For the text-containing cell, return its midpoint in (x, y) coordinate format. 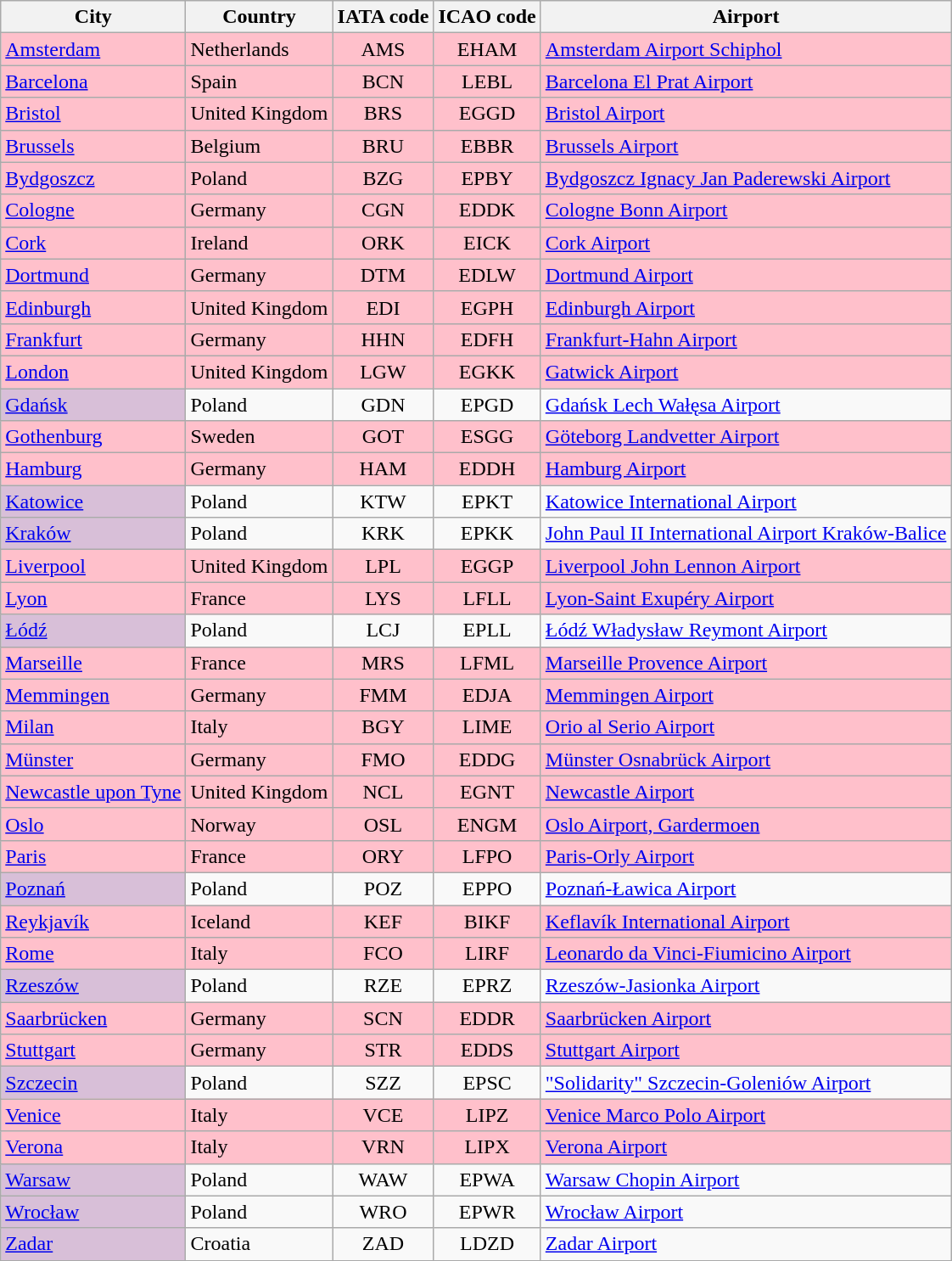
FMM (384, 695)
VCE (384, 1115)
ENGM (487, 824)
Iceland (260, 921)
LFLL (487, 598)
Airport (746, 17)
Memmingen Airport (746, 695)
LIRF (487, 954)
BIKF (487, 921)
ICAO code (487, 17)
Bristol Airport (746, 114)
Dortmund (93, 275)
FCO (384, 954)
LDZD (487, 1244)
EDLW (487, 275)
EPBY (487, 178)
SCN (384, 1018)
Rzeszów-Jasionka Airport (746, 986)
LCJ (384, 630)
Rzeszów (93, 986)
Lyon (93, 598)
BRU (384, 146)
HAM (384, 469)
EBBR (487, 146)
OSL (384, 824)
EDDS (487, 1051)
EGPH (487, 307)
EPKT (487, 502)
Katowice International Airport (746, 502)
KRK (384, 534)
Country (260, 17)
"Solidarity" Szczecin-Goleniów Airport (746, 1083)
Reykjavík (93, 921)
LGW (384, 372)
Orio al Serio Airport (746, 727)
Spain (260, 81)
Belgium (260, 146)
Barcelona El Prat Airport (746, 81)
Sweden (260, 437)
DTM (384, 275)
LIPZ (487, 1115)
Oslo (93, 824)
Marseille (93, 663)
Paris-Orly Airport (746, 856)
EPWR (487, 1212)
Szczecin (93, 1083)
EICK (487, 243)
City (93, 17)
Marseille Provence Airport (746, 663)
Ireland (260, 243)
Edinburgh Airport (746, 307)
Amsterdam Airport Schiphol (746, 49)
Brussels (93, 146)
Rome (93, 954)
Warsaw (93, 1180)
Warsaw Chopin Airport (746, 1180)
Münster Osnabrück Airport (746, 759)
SZZ (384, 1083)
Göteborg Landvetter Airport (746, 437)
NCL (384, 792)
EPWA (487, 1180)
STR (384, 1051)
IATA code (384, 17)
Stuttgart (93, 1051)
POZ (384, 888)
LIME (487, 727)
Milan (93, 727)
AMS (384, 49)
ESGG (487, 437)
BRS (384, 114)
EDDK (487, 210)
HHN (384, 339)
Brussels Airport (746, 146)
Saarbrücken Airport (746, 1018)
EPRZ (487, 986)
EGKK (487, 372)
Wrocław Airport (746, 1212)
KEF (384, 921)
EDDR (487, 1018)
Poznań-Ławica Airport (746, 888)
EDDG (487, 759)
Bristol (93, 114)
Zadar (93, 1244)
Barcelona (93, 81)
LYS (384, 598)
BZG (384, 178)
EDJA (487, 695)
FMO (384, 759)
MRS (384, 663)
Verona (93, 1147)
WRO (384, 1212)
LFML (487, 663)
Zadar Airport (746, 1244)
Paris (93, 856)
Oslo Airport, Gardermoen (746, 824)
Katowice (93, 502)
Venice Marco Polo Airport (746, 1115)
LFPO (487, 856)
ORY (384, 856)
Gdańsk Lech Wałęsa Airport (746, 405)
Keflavík International Airport (746, 921)
EPSC (487, 1083)
John Paul II International Airport Kraków-Balice (746, 534)
Leonardo da Vinci-Fiumicino Airport (746, 954)
EPLL (487, 630)
Bydgoszcz (93, 178)
Wrocław (93, 1212)
Bydgoszcz Ignacy Jan Paderewski Airport (746, 178)
GOT (384, 437)
BCN (384, 81)
Frankfurt (93, 339)
EHAM (487, 49)
EDFH (487, 339)
Gatwick Airport (746, 372)
Münster (93, 759)
Norway (260, 824)
Łódź (93, 630)
BGY (384, 727)
Venice (93, 1115)
Gothenburg (93, 437)
Dortmund Airport (746, 275)
Poznań (93, 888)
Amsterdam (93, 49)
Frankfurt-Hahn Airport (746, 339)
Cork Airport (746, 243)
Hamburg (93, 469)
Cologne (93, 210)
Memmingen (93, 695)
KTW (384, 502)
VRN (384, 1147)
Liverpool (93, 566)
EDI (384, 307)
EPPO (487, 888)
Edinburgh (93, 307)
LPL (384, 566)
EPGD (487, 405)
EDDH (487, 469)
ORK (384, 243)
Newcastle upon Tyne (93, 792)
Newcastle Airport (746, 792)
EPKK (487, 534)
Verona Airport (746, 1147)
Netherlands (260, 49)
Saarbrücken (93, 1018)
Łódź Władysław Reymont Airport (746, 630)
LEBL (487, 81)
Cork (93, 243)
RZE (384, 986)
EGGD (487, 114)
Croatia (260, 1244)
CGN (384, 210)
Stuttgart Airport (746, 1051)
Liverpool John Lennon Airport (746, 566)
Hamburg Airport (746, 469)
EGGP (487, 566)
ZAD (384, 1244)
GDN (384, 405)
Cologne Bonn Airport (746, 210)
WAW (384, 1180)
Gdańsk (93, 405)
EGNT (487, 792)
London (93, 372)
LIPX (487, 1147)
Lyon-Saint Exupéry Airport (746, 598)
Kraków (93, 534)
